From the cell containing the given text, extract its center point as [X, Y] coordinate. 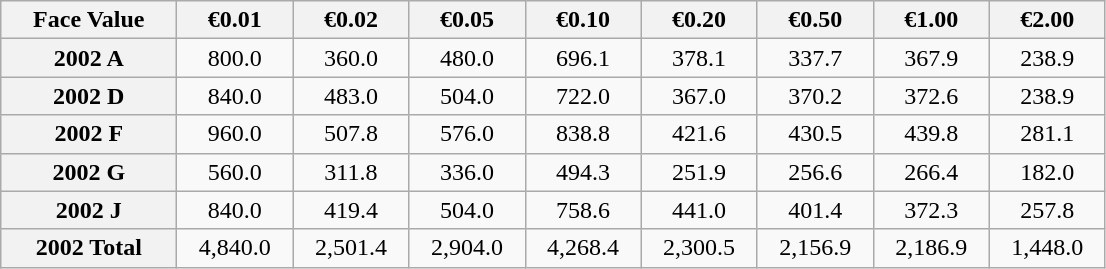
494.3 [583, 172]
2,300.5 [699, 248]
2002 J [89, 210]
1,448.0 [1047, 248]
378.1 [699, 58]
4,840.0 [235, 248]
421.6 [699, 134]
2002 G [89, 172]
2,186.9 [931, 248]
441.0 [699, 210]
281.1 [1047, 134]
€0.01 [235, 20]
182.0 [1047, 172]
Face Value [89, 20]
2,501.4 [351, 248]
372.6 [931, 96]
€0.10 [583, 20]
€0.50 [815, 20]
256.6 [815, 172]
266.4 [931, 172]
480.0 [467, 58]
370.2 [815, 96]
367.0 [699, 96]
576.0 [467, 134]
758.6 [583, 210]
251.9 [699, 172]
401.4 [815, 210]
257.8 [1047, 210]
337.7 [815, 58]
560.0 [235, 172]
419.4 [351, 210]
2002 Total [89, 248]
800.0 [235, 58]
430.5 [815, 134]
360.0 [351, 58]
2002 F [89, 134]
€2.00 [1047, 20]
722.0 [583, 96]
2002 A [89, 58]
372.3 [931, 210]
4,268.4 [583, 248]
696.1 [583, 58]
507.8 [351, 134]
€0.05 [467, 20]
483.0 [351, 96]
2,904.0 [467, 248]
960.0 [235, 134]
311.8 [351, 172]
2002 D [89, 96]
2,156.9 [815, 248]
439.8 [931, 134]
€0.02 [351, 20]
367.9 [931, 58]
€1.00 [931, 20]
336.0 [467, 172]
838.8 [583, 134]
€0.20 [699, 20]
